Output the (X, Y) coordinate of the center of the cell containing the given text.  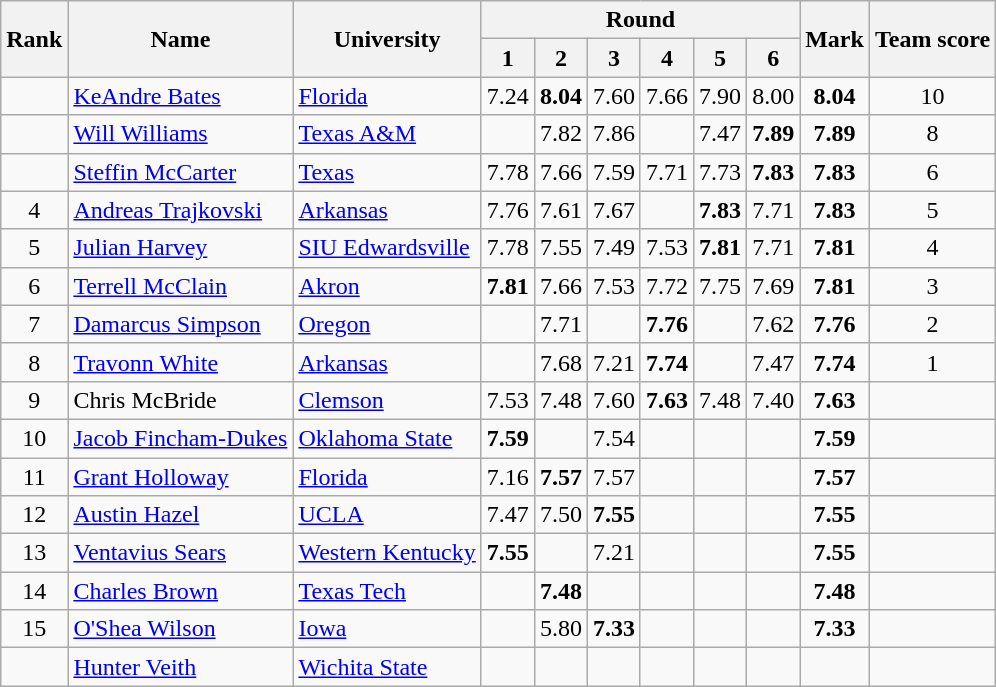
7.72 (666, 286)
UCLA (387, 515)
Andreas Trajkovski (180, 210)
7.40 (774, 400)
7.61 (560, 210)
7.24 (508, 96)
Oregon (387, 324)
Terrell McClain (180, 286)
7.49 (614, 248)
7 (34, 324)
7.50 (560, 515)
Texas Tech (387, 591)
Ventavius Sears (180, 553)
KeAndre Bates (180, 96)
7.67 (614, 210)
Julian Harvey (180, 248)
Team score (932, 39)
7.90 (720, 96)
O'Shea Wilson (180, 629)
Akron (387, 286)
13 (34, 553)
Oklahoma State (387, 438)
Jacob Fincham-Dukes (180, 438)
7.86 (614, 134)
Texas A&M (387, 134)
8.00 (774, 96)
12 (34, 515)
Western Kentucky (387, 553)
Will Williams (180, 134)
Damarcus Simpson (180, 324)
7.62 (774, 324)
7.69 (774, 286)
Hunter Veith (180, 667)
7.54 (614, 438)
Round (640, 20)
University (387, 39)
14 (34, 591)
11 (34, 477)
Texas (387, 172)
SIU Edwardsville (387, 248)
Iowa (387, 629)
Chris McBride (180, 400)
Austin Hazel (180, 515)
Rank (34, 39)
9 (34, 400)
Grant Holloway (180, 477)
7.73 (720, 172)
Wichita State (387, 667)
7.16 (508, 477)
7.75 (720, 286)
15 (34, 629)
Travonn White (180, 362)
7.68 (560, 362)
Steffin McCarter (180, 172)
Name (180, 39)
5.80 (560, 629)
7.82 (560, 134)
Clemson (387, 400)
Charles Brown (180, 591)
Mark (835, 39)
